Detect which cell encompasses the target text, then output its (x, y) center coordinate. 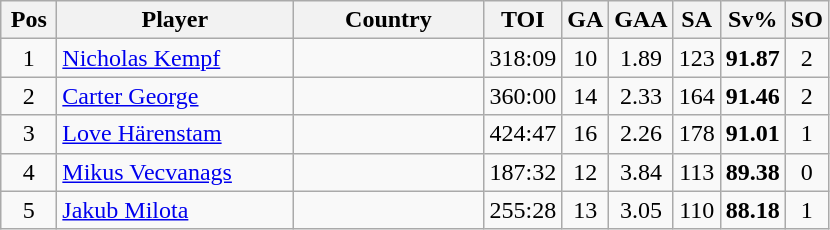
10 (586, 58)
5 (29, 210)
Country (388, 20)
14 (586, 96)
Pos (29, 20)
0 (806, 172)
164 (696, 96)
3.05 (641, 210)
318:09 (523, 58)
SA (696, 20)
GA (586, 20)
3.84 (641, 172)
Sv% (752, 20)
Nicholas Kempf (175, 58)
2.33 (641, 96)
110 (696, 210)
Carter George (175, 96)
113 (696, 172)
178 (696, 134)
SO (806, 20)
89.38 (752, 172)
4 (29, 172)
360:00 (523, 96)
91.01 (752, 134)
TOI (523, 20)
16 (586, 134)
12 (586, 172)
91.87 (752, 58)
255:28 (523, 210)
123 (696, 58)
2.26 (641, 134)
187:32 (523, 172)
Jakub Milota (175, 210)
Love Härenstam (175, 134)
Player (175, 20)
88.18 (752, 210)
GAA (641, 20)
424:47 (523, 134)
Mikus Vecvanags (175, 172)
91.46 (752, 96)
13 (586, 210)
3 (29, 134)
1.89 (641, 58)
